From the cell containing the given text, extract its center point as (X, Y) coordinate. 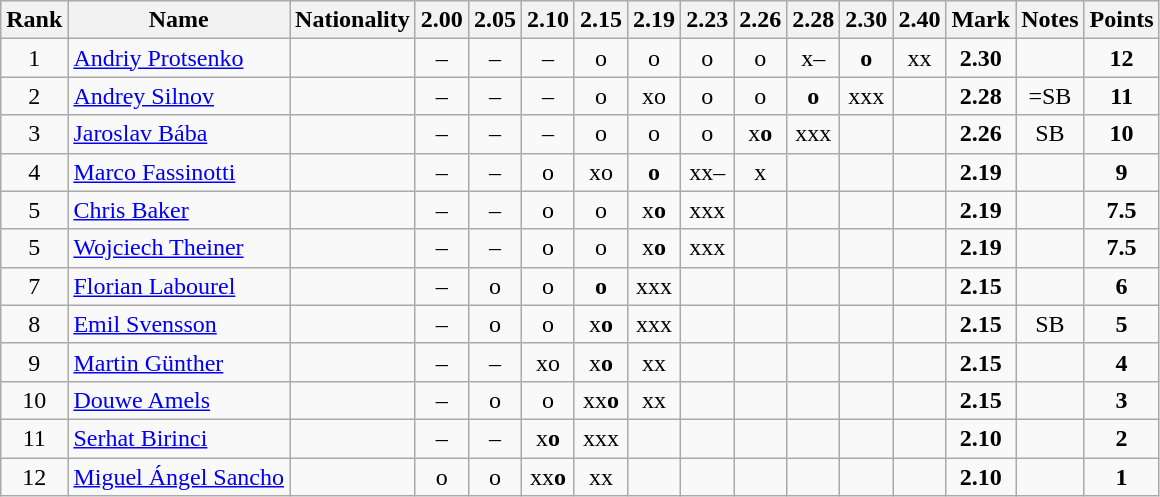
Wojciech Theiner (179, 248)
=SB (1050, 96)
Points (1122, 20)
Florian Labourel (179, 286)
Chris Baker (179, 210)
Name (179, 20)
Douwe Amels (179, 400)
6 (1122, 286)
7 (34, 286)
Mark (981, 20)
Notes (1050, 20)
8 (34, 324)
2.23 (708, 20)
Andrey Silnov (179, 96)
xx– (708, 172)
Emil Svensson (179, 324)
2.00 (442, 20)
Martin Günther (179, 362)
Rank (34, 20)
Marco Fassinotti (179, 172)
Miguel Ángel Sancho (179, 477)
x (760, 172)
x– (814, 58)
Serhat Birinci (179, 438)
Andriy Protsenko (179, 58)
2.40 (920, 20)
Jaroslav Bába (179, 134)
Nationality (353, 20)
2.05 (494, 20)
